Output the (X, Y) coordinate of the center of the cell containing the given text.  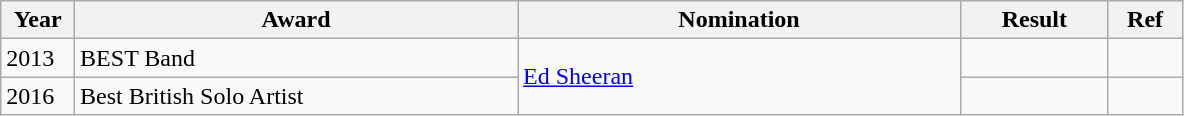
Best British Solo Artist (296, 96)
Result (1035, 20)
2013 (38, 58)
Ref (1145, 20)
Award (296, 20)
Nomination (740, 20)
Ed Sheeran (740, 77)
BEST Band (296, 58)
Year (38, 20)
2016 (38, 96)
